For the text-containing cell, return its midpoint in [X, Y] coordinate format. 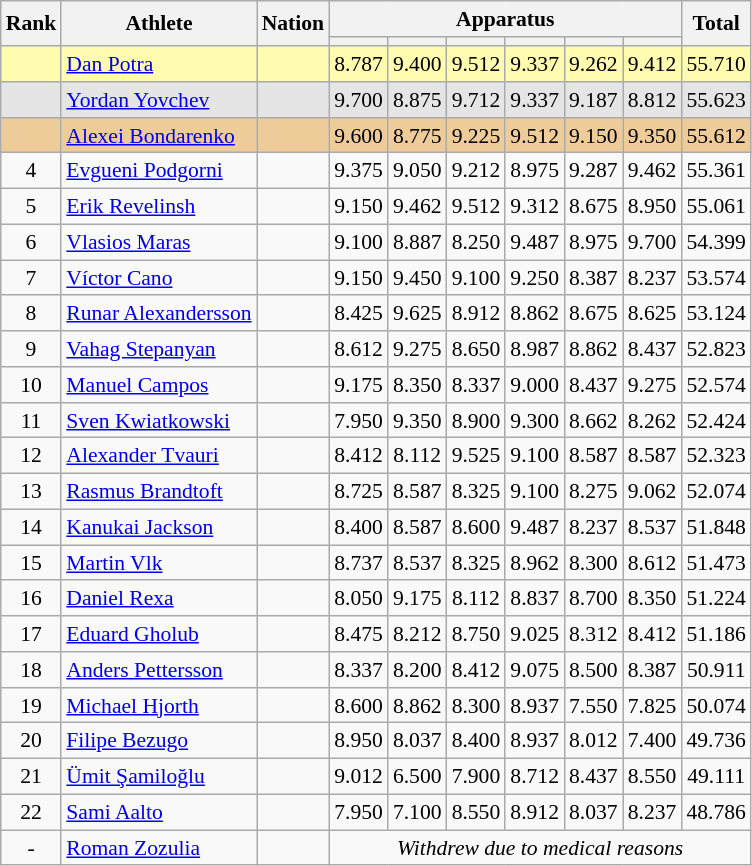
Erik Revelinsh [158, 207]
9.712 [476, 100]
Vlasios Maras [158, 243]
Rank [32, 24]
9.287 [594, 171]
9.212 [476, 171]
8.425 [358, 314]
53.574 [716, 278]
8.250 [476, 243]
8.962 [534, 563]
52.074 [716, 492]
51.186 [716, 634]
20 [32, 741]
11 [32, 421]
8.050 [358, 599]
Sami Aalto [158, 813]
4 [32, 171]
9.600 [358, 136]
Rasmus Brandtoft [158, 492]
8.750 [476, 634]
Anders Pettersson [158, 670]
5 [32, 207]
9.262 [594, 64]
50.911 [716, 670]
9.625 [418, 314]
55.623 [716, 100]
Yordan Yovchev [158, 100]
Athlete [158, 24]
Filipe Bezugo [158, 741]
Daniel Rexa [158, 599]
Total [716, 24]
- [32, 848]
55.061 [716, 207]
9.187 [594, 100]
9.000 [534, 385]
52.823 [716, 349]
52.323 [716, 456]
8.712 [534, 777]
8.987 [534, 349]
55.361 [716, 171]
6.500 [418, 777]
8.812 [652, 100]
Alexei Bondarenko [158, 136]
Manuel Campos [158, 385]
8.012 [594, 741]
8.775 [418, 136]
7 [32, 278]
9.525 [476, 456]
51.224 [716, 599]
54.399 [716, 243]
8.312 [594, 634]
Ümit Şamiloğlu [158, 777]
Michael Hjorth [158, 706]
8.625 [652, 314]
8.700 [594, 599]
8.262 [652, 421]
Víctor Cano [158, 278]
9.025 [534, 634]
51.473 [716, 563]
8.837 [534, 599]
9.300 [534, 421]
53.124 [716, 314]
17 [32, 634]
19 [32, 706]
Withdrew due to medical reasons [540, 848]
55.710 [716, 64]
8.275 [594, 492]
50.074 [716, 706]
Martin Vlk [158, 563]
9.450 [418, 278]
9.012 [358, 777]
18 [32, 670]
8.212 [418, 634]
6 [32, 243]
Evgueni Podgorni [158, 171]
9.062 [652, 492]
8.200 [418, 670]
8.500 [594, 670]
52.574 [716, 385]
7.100 [418, 813]
12 [32, 456]
10 [32, 385]
7.550 [594, 706]
8.662 [594, 421]
14 [32, 528]
21 [32, 777]
Alexander Tvauri [158, 456]
9 [32, 349]
Kanukai Jackson [158, 528]
48.786 [716, 813]
9.225 [476, 136]
8 [32, 314]
49.111 [716, 777]
Vahag Stepanyan [158, 349]
52.424 [716, 421]
Nation [293, 24]
13 [32, 492]
8.650 [476, 349]
55.612 [716, 136]
8.475 [358, 634]
Apparatus [505, 19]
15 [32, 563]
8.875 [418, 100]
Eduard Gholub [158, 634]
49.736 [716, 741]
Sven Kwiatkowski [158, 421]
Dan Potra [158, 64]
51.848 [716, 528]
Roman Zozulia [158, 848]
8.737 [358, 563]
22 [32, 813]
7.900 [476, 777]
8.900 [476, 421]
9.400 [418, 64]
8.887 [418, 243]
Runar Alexandersson [158, 314]
7.825 [652, 706]
9.312 [534, 207]
8.725 [358, 492]
9.375 [358, 171]
9.075 [534, 670]
9.250 [534, 278]
9.412 [652, 64]
9.050 [418, 171]
8.787 [358, 64]
7.400 [652, 741]
16 [32, 599]
